Search for the cell housing the specified text and yield its (x, y) center coordinate. 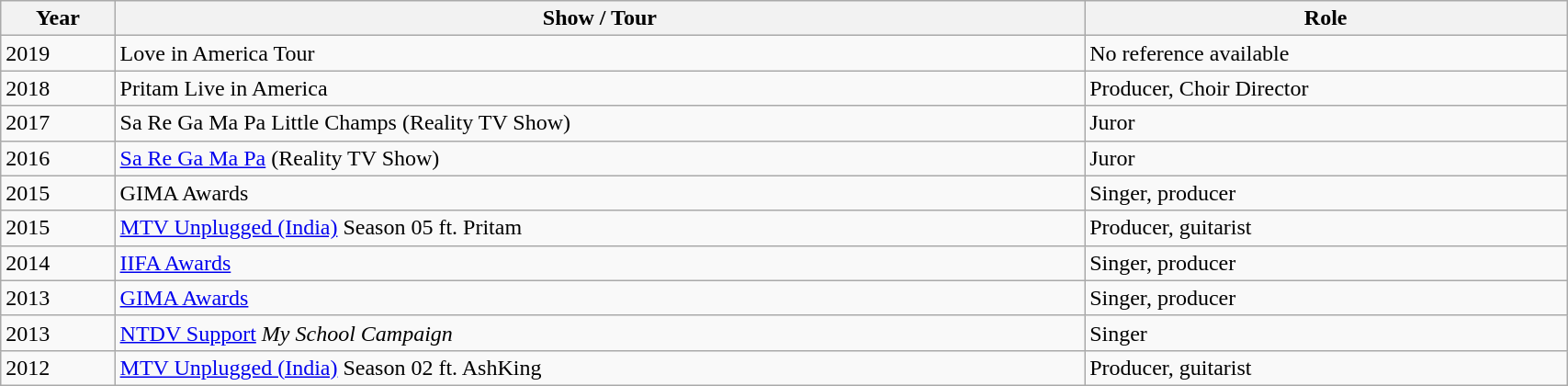
2014 (58, 263)
Singer (1326, 333)
No reference available (1326, 53)
2019 (58, 53)
Sa Re Ga Ma Pa (Reality TV Show) (600, 158)
2018 (58, 88)
Role (1326, 18)
Producer, Choir Director (1326, 88)
Year (58, 18)
2017 (58, 123)
Sa Re Ga Ma Pa Little Champs (Reality TV Show) (600, 123)
NTDV Support My School Campaign (600, 333)
MTV Unplugged (India) Season 05 ft. Pritam (600, 228)
Show / Tour (600, 18)
IIFA Awards (600, 263)
MTV Unplugged (India) Season 02 ft. AshKing (600, 368)
2012 (58, 368)
Love in America Tour (600, 53)
2016 (58, 158)
Pritam Live in America (600, 88)
